Output the [X, Y] coordinate of the center of the cell containing the given text.  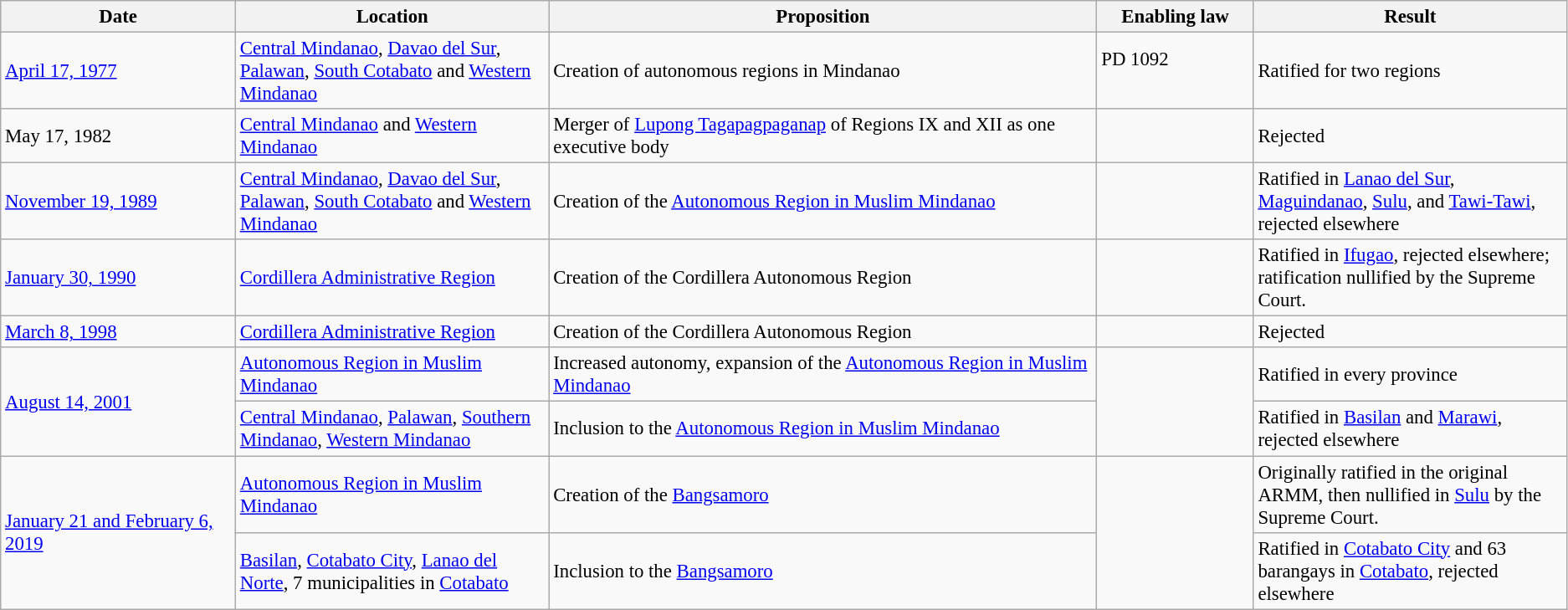
PD 1092 [1175, 71]
Ratified in Ifugao, rejected elsewhere; ratification nullified by the Supreme Court. [1410, 278]
Creation of autonomous regions in Mindanao [823, 71]
April 17, 1977 [119, 71]
Creation of the Bangsamoro [823, 495]
Result [1410, 17]
May 17, 1982 [119, 136]
Ratified in every province [1410, 375]
Inclusion to the Bangsamoro [823, 571]
Merger of Lupong Tagapagpaganap of Regions IX and XII as one executive body [823, 136]
Increased autonomy, expansion of the Autonomous Region in Muslim Mindanao [823, 375]
March 8, 1998 [119, 332]
August 14, 2001 [119, 402]
Proposition [823, 17]
Basilan, Cotabato City, Lanao del Norte, 7 municipalities in Cotabato [392, 571]
Ratified in Basilan and Marawi, rejected elsewhere [1410, 428]
Inclusion to the Autonomous Region in Muslim Mindanao [823, 428]
Location [392, 17]
November 19, 1989 [119, 202]
Central Mindanao and Western Mindanao [392, 136]
Creation of the Autonomous Region in Muslim Mindanao [823, 202]
Ratified for two regions [1410, 71]
Ratified in Cotabato City and 63 barangays in Cotabato, rejected elsewhere [1410, 571]
Enabling law [1175, 17]
January 21 and February 6, 2019 [119, 532]
Date [119, 17]
January 30, 1990 [119, 278]
Central Mindanao, Palawan, Southern Mindanao, Western Mindanao [392, 428]
Originally ratified in the original ARMM, then nullified in Sulu by the Supreme Court. [1410, 495]
Ratified in Lanao del Sur, Maguindanao, Sulu, and Tawi-Tawi, rejected elsewhere [1410, 202]
